Pinpoint the cell where the given text exists, returning its (x, y) midpoint coordinate. 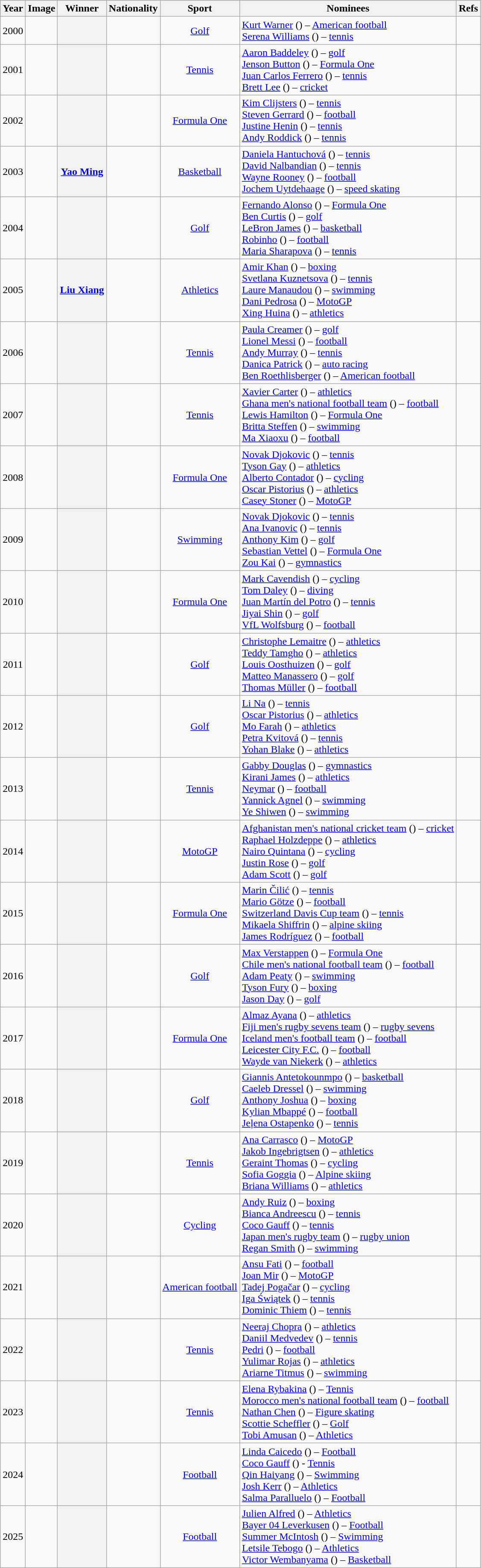
Linda Caicedo () – Football Coco Gauff () - Tennis Qin Haiyang () – Swimming Josh Kerr () – Athletics Salma Paralluelo () – Football (348, 1474)
2018 (13, 1100)
Daniela Hantuchová () – tennis David Nalbandian () – tennis Wayne Rooney () – football Jochem Uytdehaage () – speed skating (348, 172)
Ansu Fati () – football Joan Mir () – MotoGP Tadej Pogačar () – cycling Iga Świątek () – tennis Dominic Thiem () – tennis (348, 1287)
Kurt Warner () – American football Serena Williams () – tennis (348, 31)
Fernando Alonso () – Formula One Ben Curtis () – golf LeBron James () – basketball Robinho () – football Maria Sharapova () – tennis (348, 228)
Neeraj Chopra () – athletics Daniil Medvedev () – tennis Pedri () – footballYulimar Rojas () – athletics Ariarne Titmus () – swimming (348, 1350)
2015 (13, 913)
Novak Djokovic () – tennis Tyson Gay () – athletics Alberto Contador () – cycling Oscar Pistorius () – athletics Casey Stoner () – MotoGP (348, 477)
Winner (82, 9)
2001 (13, 70)
2006 (13, 352)
2013 (13, 789)
2025 (13, 1536)
2024 (13, 1474)
2007 (13, 415)
Nominees (348, 9)
Yao Ming (82, 172)
2014 (13, 851)
MotoGP (200, 851)
2019 (13, 1163)
American football (200, 1287)
Novak Djokovic () – tennis Ana Ivanovic () – tennis Anthony Kim () – golf Sebastian Vettel () – Formula One Zou Kai () – gymnastics (348, 539)
2017 (13, 1038)
2011 (13, 664)
Athletics (200, 290)
Ana Carrasco () – MotoGP Jakob Ingebrigtsen () – athletics Geraint Thomas () – cycling Sofia Goggia () – Alpine skiing Briana Williams () – athletics (348, 1163)
Kim Clijsters () – tennis Steven Gerrard () – football Justine Henin () – tennis Andy Roddick () – tennis (348, 120)
Amir Khan () – boxing Svetlana Kuznetsova () – tennis Laure Manaudou () – swimming Dani Pedrosa () – MotoGP Xing Huina () – athletics (348, 290)
2023 (13, 1412)
Max Verstappen () – Formula One Chile men's national football team () – football Adam Peaty () – swimming Tyson Fury () – boxing Jason Day () – golf (348, 976)
2022 (13, 1350)
Paula Creamer () – golf Lionel Messi () – football Andy Murray () – tennis Danica Patrick () – auto racing Ben Roethlisberger () – American football (348, 352)
2008 (13, 477)
Refs (468, 9)
2002 (13, 120)
Cycling (200, 1225)
Mark Cavendish () – cycling Tom Daley () – diving Juan Martín del Potro () – tennis Jiyai Shin () – golf VfL Wolfsburg () – football (348, 602)
2003 (13, 172)
Gabby Douglas () – gymnastics Kirani James () – athletics Neymar () – football Yannick Agnel () – swimming Ye Shiwen () – swimming (348, 789)
2009 (13, 539)
2005 (13, 290)
2004 (13, 228)
Swimming (200, 539)
2000 (13, 31)
Aaron Baddeley () – golf Jenson Button () – Formula One Juan Carlos Ferrero () – tennis Brett Lee () – cricket (348, 70)
Image (42, 9)
Basketball (200, 172)
2016 (13, 976)
Liu Xiang (82, 290)
Li Na () – tennis Oscar Pistorius () – athletics Mo Farah () – athletics Petra Kvitová () – tennis Yohan Blake () – athletics (348, 727)
2012 (13, 727)
Sport (200, 9)
Christophe Lemaitre () – athletics Teddy Tamgho () – athletics Louis Oosthuizen () – golf Matteo Manassero () – golf Thomas Müller () – football (348, 664)
2010 (13, 602)
2021 (13, 1287)
2020 (13, 1225)
Andy Ruiz () – boxing Bianca Andreescu () – tennis Coco Gauff () – tennis Japan men's rugby team () – rugby union Regan Smith () – swimming (348, 1225)
Nationality (133, 9)
Year (13, 9)
